Extract the (X, Y) coordinate from the center of the cell holding the provided text.  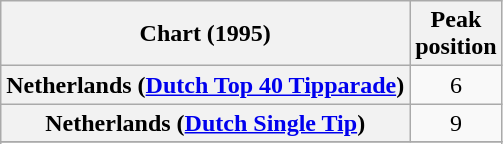
Netherlands (Dutch Top 40 Tipparade) (206, 85)
Netherlands (Dutch Single Tip) (206, 123)
6 (456, 85)
Peakposition (456, 34)
9 (456, 123)
Chart (1995) (206, 34)
